Locate the cell with the specified text and output its [x, y] center coordinate. 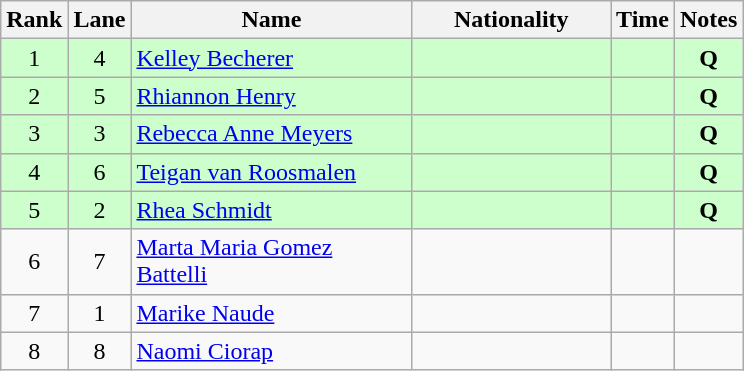
Nationality [512, 20]
Rhea Schmidt [272, 210]
Teigan van Roosmalen [272, 172]
Marta Maria Gomez Battelli [272, 262]
Marike Naude [272, 313]
Rank [34, 20]
Notes [709, 20]
Lane [100, 20]
Kelley Becherer [272, 58]
Rebecca Anne Meyers [272, 134]
Time [643, 20]
Rhiannon Henry [272, 96]
Naomi Ciorap [272, 351]
Name [272, 20]
